Identify which cell holds the provided text, then report its [x, y] central coordinate. 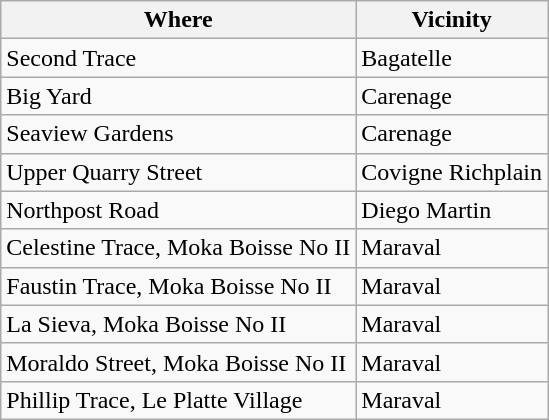
Covigne Richplain [452, 172]
Northpost Road [178, 210]
Vicinity [452, 20]
Moraldo Street, Moka Boisse No II [178, 362]
Big Yard [178, 96]
Second Trace [178, 58]
Celestine Trace, Moka Boisse No II [178, 248]
Where [178, 20]
Phillip Trace, Le Platte Village [178, 400]
Bagatelle [452, 58]
Diego Martin [452, 210]
Faustin Trace, Moka Boisse No II [178, 286]
Upper Quarry Street [178, 172]
Seaview Gardens [178, 134]
La Sieva, Moka Boisse No II [178, 324]
